Extract the [X, Y] coordinate from the center of the cell holding the provided text.  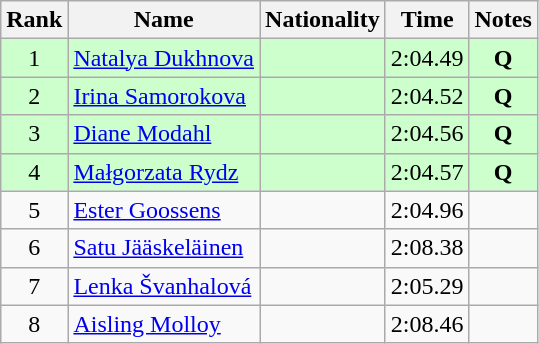
Ester Goossens [164, 210]
3 [34, 134]
2:08.46 [427, 324]
Nationality [323, 20]
2:04.52 [427, 96]
2:04.49 [427, 58]
Małgorzata Rydz [164, 172]
Rank [34, 20]
Aisling Molloy [164, 324]
Name [164, 20]
2 [34, 96]
2:04.56 [427, 134]
Natalya Dukhnova [164, 58]
6 [34, 248]
Time [427, 20]
7 [34, 286]
Notes [503, 20]
2:08.38 [427, 248]
Diane Modahl [164, 134]
5 [34, 210]
Irina Samorokova [164, 96]
Satu Jääskeläinen [164, 248]
2:04.57 [427, 172]
4 [34, 172]
8 [34, 324]
2:05.29 [427, 286]
2:04.96 [427, 210]
1 [34, 58]
Lenka Švanhalová [164, 286]
